Return the (X, Y) coordinate for the center point of the cell that contains the specified text.  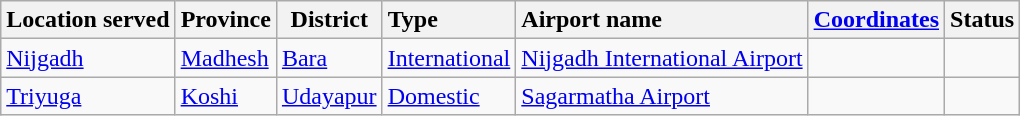
Udayapur (329, 96)
Airport name (662, 20)
Nijgadh International Airport (662, 58)
Coordinates (876, 20)
Sagarmatha Airport (662, 96)
Bara (329, 58)
Nijgadh (88, 58)
Status (982, 20)
International (449, 58)
Koshi (226, 96)
District (329, 20)
Location served (88, 20)
Domestic (449, 96)
Madhesh (226, 58)
Triyuga (88, 96)
Type (449, 20)
Province (226, 20)
